Search for the cell housing the specified text and yield its [X, Y] center coordinate. 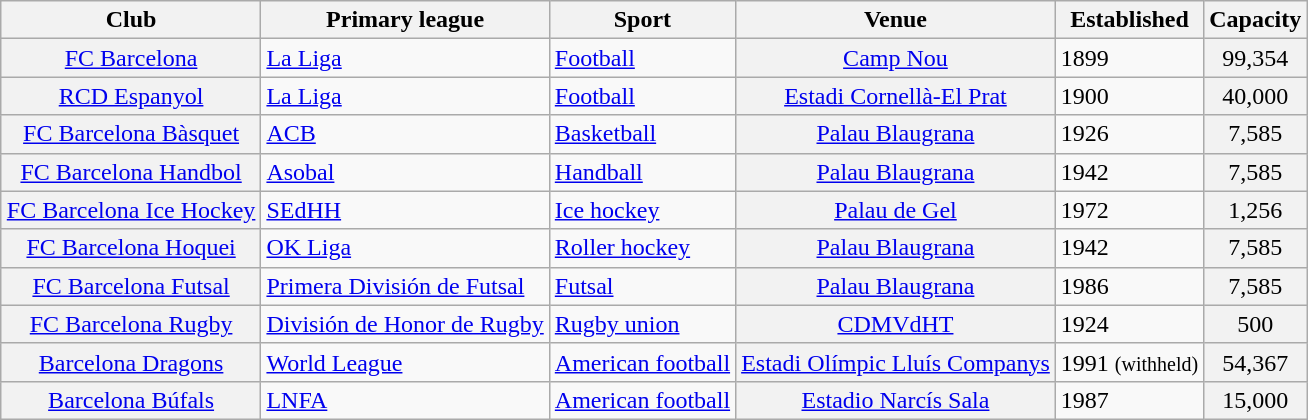
Ice hockey [642, 210]
Estadi Cornellà-El Prat [896, 96]
54,367 [1256, 362]
Venue [896, 20]
Club [131, 20]
Primary league [405, 20]
FC Barcelona Ice Hockey [131, 210]
500 [1256, 324]
Handball [642, 172]
1,256 [1256, 210]
Basketball [642, 134]
FC Barcelona Bàsquet [131, 134]
CDMVdHT [896, 324]
World League [405, 362]
FC Barcelona [131, 58]
1926 [1129, 134]
FC Barcelona Rugby [131, 324]
Camp Nou [896, 58]
1987 [1129, 400]
Asobal [405, 172]
99,354 [1256, 58]
1924 [1129, 324]
40,000 [1256, 96]
SEdHH [405, 210]
FC Barcelona Hoquei [131, 248]
Roller hockey [642, 248]
1991 (withheld) [1129, 362]
Barcelona Búfals [131, 400]
Rugby union [642, 324]
Primera División de Futsal [405, 286]
1900 [1129, 96]
ACB [405, 134]
Sport [642, 20]
Estadio Narcís Sala [896, 400]
1972 [1129, 210]
15,000 [1256, 400]
Established [1129, 20]
OK Liga [405, 248]
Futsal [642, 286]
LNFA [405, 400]
Barcelona Dragons [131, 362]
Capacity [1256, 20]
Estadi Olímpic Lluís Companys [896, 362]
División de Honor de Rugby [405, 324]
FC Barcelona Futsal [131, 286]
1899 [1129, 58]
Palau de Gel [896, 210]
RCD Espanyol [131, 96]
FC Barcelona Handbol [131, 172]
1986 [1129, 286]
